Detect which cell encompasses the target text, then output its [X, Y] center coordinate. 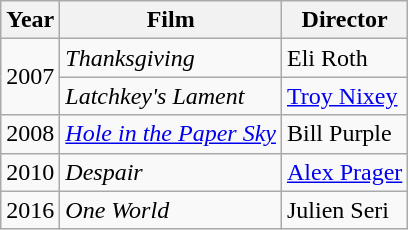
2007 [30, 77]
Latchkey's Lament [171, 96]
2016 [30, 210]
2008 [30, 134]
Thanksgiving [171, 58]
One World [171, 210]
Film [171, 20]
Julien Seri [344, 210]
2010 [30, 172]
Director [344, 20]
Eli Roth [344, 58]
Troy Nixey [344, 96]
Hole in the Paper Sky [171, 134]
Bill Purple [344, 134]
Year [30, 20]
Despair [171, 172]
Alex Prager [344, 172]
